Extract the [x, y] coordinate from the center of the cell holding the provided text.  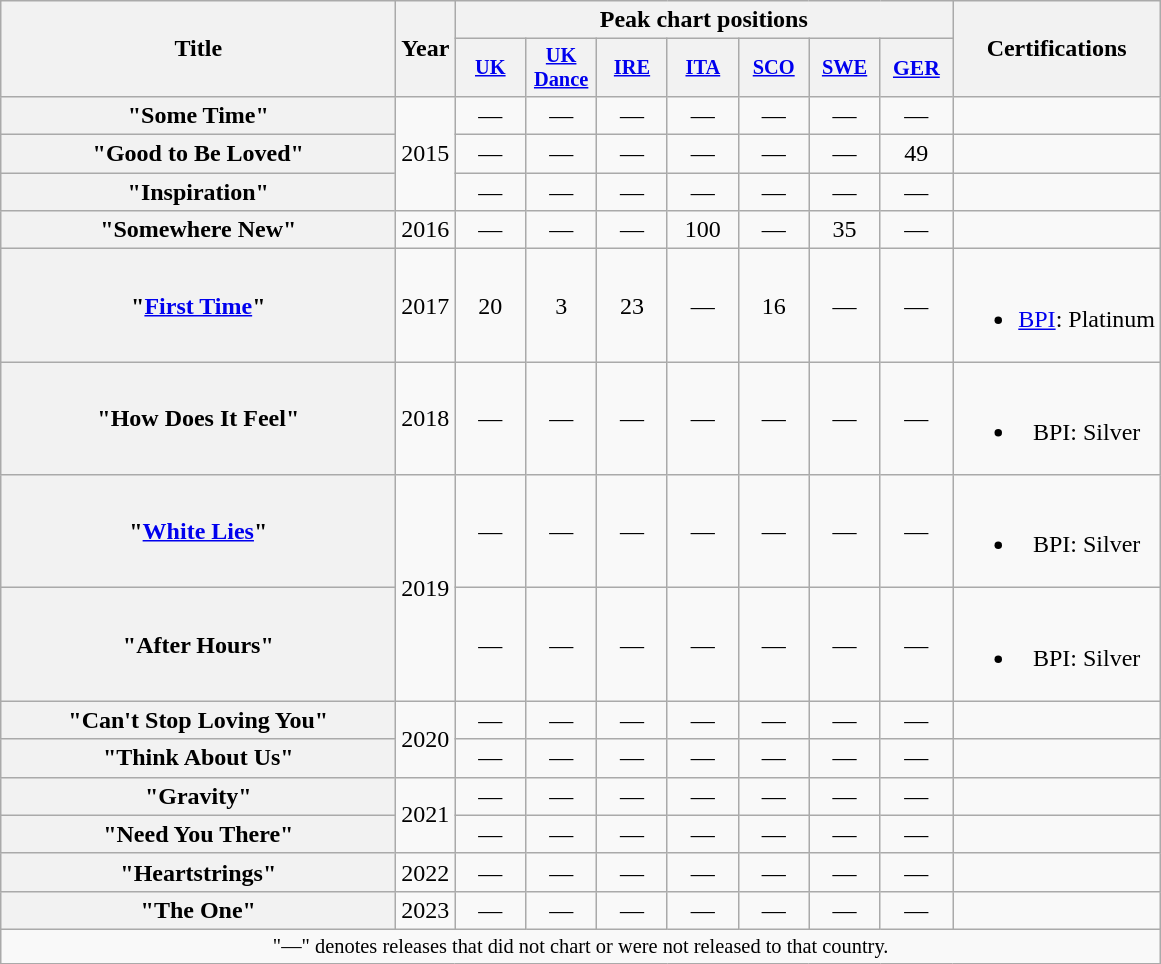
100 [702, 230]
2020 [426, 739]
"Some Time" [198, 115]
Certifications [1057, 49]
Year [426, 49]
2023 [426, 910]
2016 [426, 230]
2017 [426, 306]
GER [916, 68]
UKDance [562, 68]
20 [490, 306]
35 [844, 230]
2015 [426, 153]
"—" denotes releases that did not chart or were not released to that country. [581, 946]
"After Hours" [198, 644]
"Can't Stop Loving You" [198, 720]
16 [774, 306]
BPI: Platinum [1057, 306]
49 [916, 154]
SCO [774, 68]
"White Lies" [198, 532]
"Gravity" [198, 796]
"First Time" [198, 306]
2021 [426, 815]
2022 [426, 872]
"Inspiration" [198, 192]
"Somewhere New" [198, 230]
"Need You There" [198, 834]
"Think About Us" [198, 758]
Peak chart positions [704, 20]
ITA [702, 68]
2018 [426, 418]
Title [198, 49]
UK [490, 68]
SWE [844, 68]
23 [632, 306]
"The One" [198, 910]
3 [562, 306]
2019 [426, 588]
"Heartstrings" [198, 872]
IRE [632, 68]
"How Does It Feel" [198, 418]
"Good to Be Loved" [198, 154]
